Output the (x, y) coordinate of the center of the cell containing the given text.  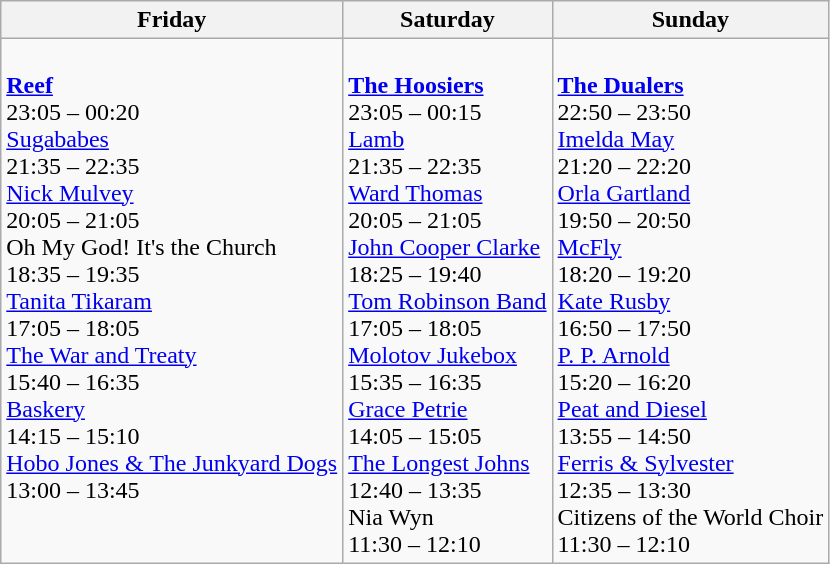
Friday (172, 20)
Saturday (448, 20)
Sunday (690, 20)
